Scan for the cell matching the given text and deliver its (X, Y) coordinate at center. 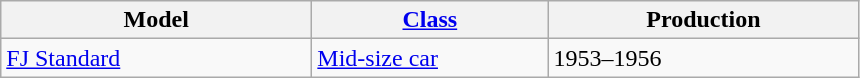
FJ Standard (156, 58)
Model (156, 20)
1953–1956 (704, 58)
Production (704, 20)
Class (430, 20)
Mid-size car (430, 58)
